Locate the cell with the specified text and output its (X, Y) center coordinate. 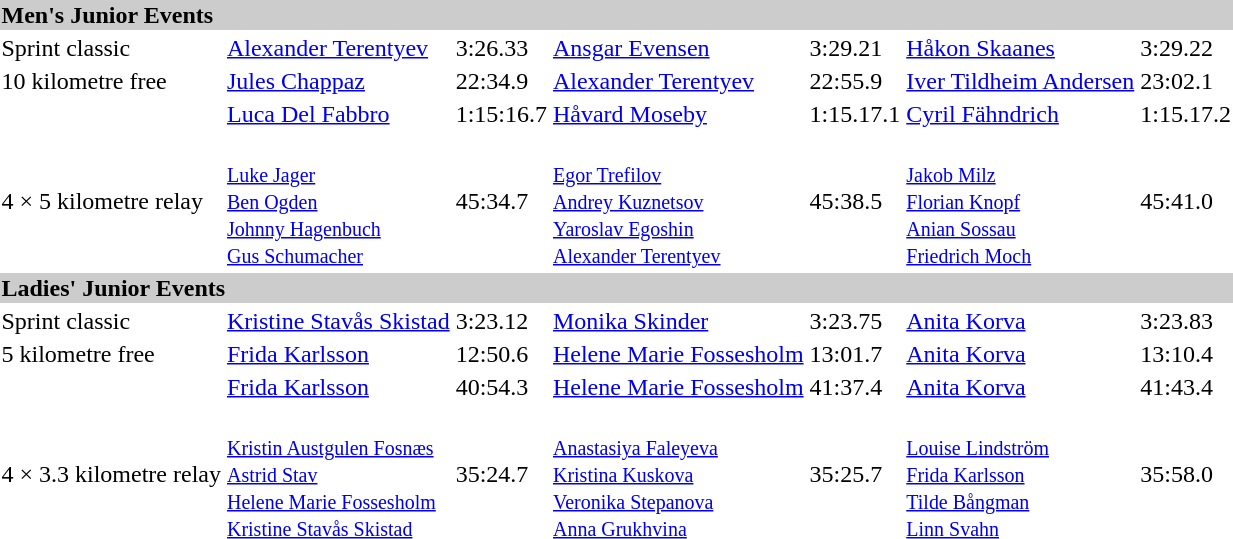
1:15.17.2 (1186, 114)
Håkon Skaanes (1020, 48)
Jules Chappaz (338, 81)
41:43.4 (1186, 387)
Jakob MilzFlorian KnopfAnian SossauFriedrich Moch (1020, 201)
3:26.33 (501, 48)
41:37.4 (855, 387)
Kristine Stavås Skistad (338, 321)
3:29.22 (1186, 48)
Cyril Fähndrich (1020, 114)
1:15.17.1 (855, 114)
Ladies' Junior Events (616, 288)
1:15:16.7 (501, 114)
4 × 5 kilometre relay (111, 201)
23:02.1 (1186, 81)
12:50.6 (501, 354)
22:55.9 (855, 81)
13:01.7 (855, 354)
5 kilometre free (111, 354)
40:54.3 (501, 387)
13:10.4 (1186, 354)
45:38.5 (855, 201)
Luke JagerBen OgdenJohnny HagenbuchGus Schumacher (338, 201)
Monika Skinder (678, 321)
Egor TrefilovAndrey KuznetsovYaroslav EgoshinAlexander Terentyev (678, 201)
Håvard Moseby (678, 114)
3:23.75 (855, 321)
Ansgar Evensen (678, 48)
45:34.7 (501, 201)
22:34.9 (501, 81)
3:29.21 (855, 48)
Men's Junior Events (616, 15)
3:23.12 (501, 321)
3:23.83 (1186, 321)
10 kilometre free (111, 81)
Luca Del Fabbro (338, 114)
Iver Tildheim Andersen (1020, 81)
45:41.0 (1186, 201)
